Scan for the cell matching the given text and deliver its (X, Y) coordinate at center. 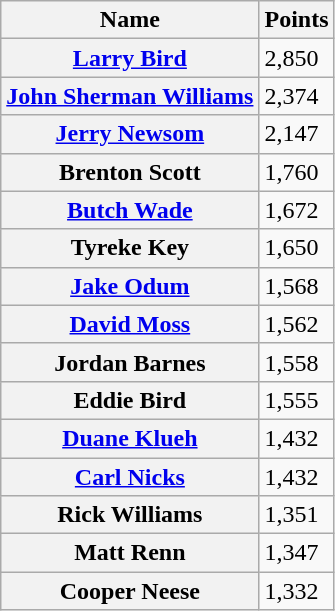
Rick Williams (130, 515)
1,672 (296, 210)
1,347 (296, 553)
David Moss (130, 324)
Jake Odum (130, 286)
John Sherman Williams (130, 96)
Eddie Bird (130, 400)
Name (130, 20)
Butch Wade (130, 210)
Brenton Scott (130, 172)
1,555 (296, 400)
1,332 (296, 591)
1,351 (296, 515)
Tyreke Key (130, 248)
1,568 (296, 286)
1,760 (296, 172)
Duane Klueh (130, 438)
Jerry Newsom (130, 134)
2,147 (296, 134)
2,374 (296, 96)
Larry Bird (130, 58)
Carl Nicks (130, 477)
1,650 (296, 248)
2,850 (296, 58)
Matt Renn (130, 553)
1,562 (296, 324)
Points (296, 20)
Cooper Neese (130, 591)
Jordan Barnes (130, 362)
1,558 (296, 362)
